Output the [x, y] coordinate of the center of the cell containing the given text.  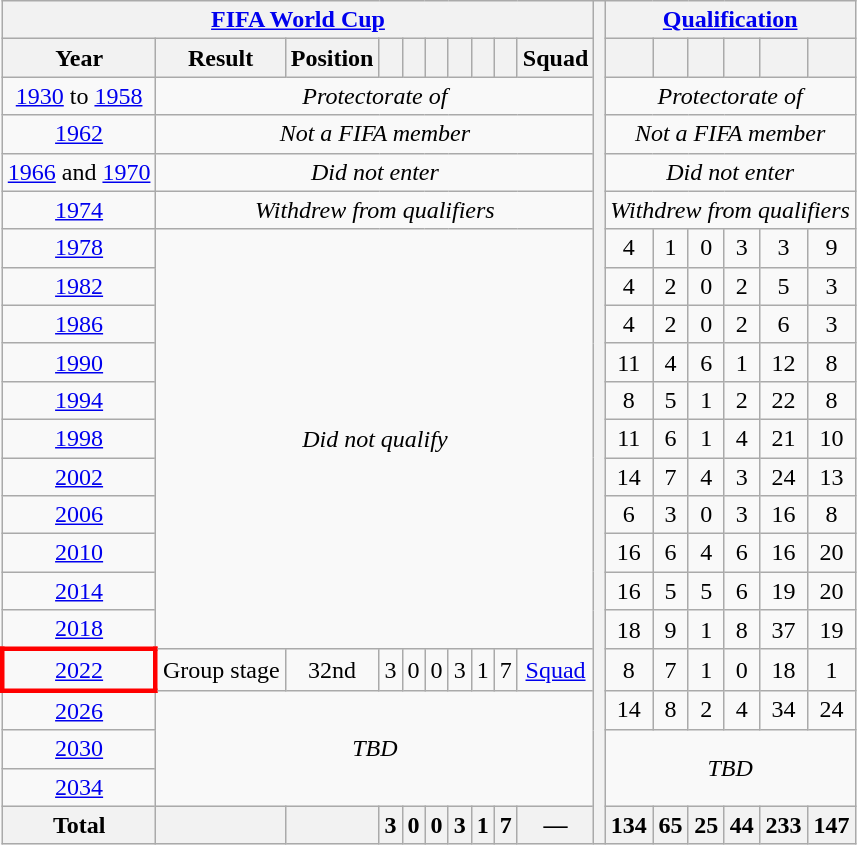
13 [831, 477]
10 [831, 438]
Year [79, 58]
Group stage [220, 670]
1978 [79, 248]
233 [784, 825]
2006 [79, 515]
37 [784, 630]
2002 [79, 477]
134 [629, 825]
65 [671, 825]
34 [784, 710]
1962 [79, 134]
1986 [79, 324]
FIFA World Cup [298, 20]
1930 to 1958 [79, 96]
Total [79, 825]
2026 [79, 710]
147 [831, 825]
1974 [79, 210]
2022 [79, 670]
2030 [79, 749]
Did not qualify [375, 439]
Result [220, 58]
Qualification [730, 20]
1990 [79, 362]
2018 [79, 630]
2014 [79, 591]
25 [706, 825]
1998 [79, 438]
2010 [79, 553]
32nd [332, 670]
1982 [79, 286]
12 [784, 362]
22 [784, 400]
1994 [79, 400]
2034 [79, 787]
1966 and 1970 [79, 172]
Position [332, 58]
21 [784, 438]
— [555, 825]
44 [742, 825]
